Find where the given text appears and provide that cell's center as (X, Y) coordinate. 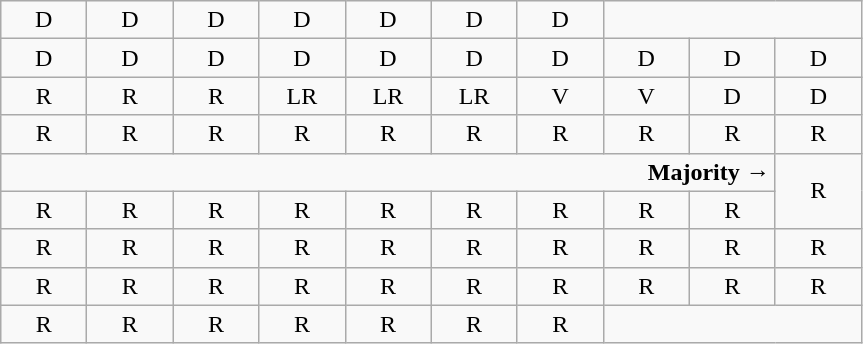
Majority → (388, 172)
